Detect which cell encompasses the target text, then output its [X, Y] center coordinate. 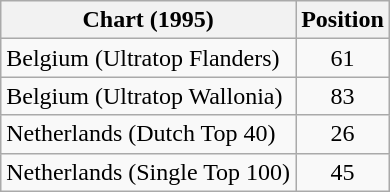
Belgium (Ultratop Wallonia) [148, 96]
83 [343, 96]
Belgium (Ultratop Flanders) [148, 58]
Netherlands (Single Top 100) [148, 172]
45 [343, 172]
Netherlands (Dutch Top 40) [148, 134]
Chart (1995) [148, 20]
61 [343, 58]
26 [343, 134]
Position [343, 20]
